Locate the cell with the specified text and output its (x, y) center coordinate. 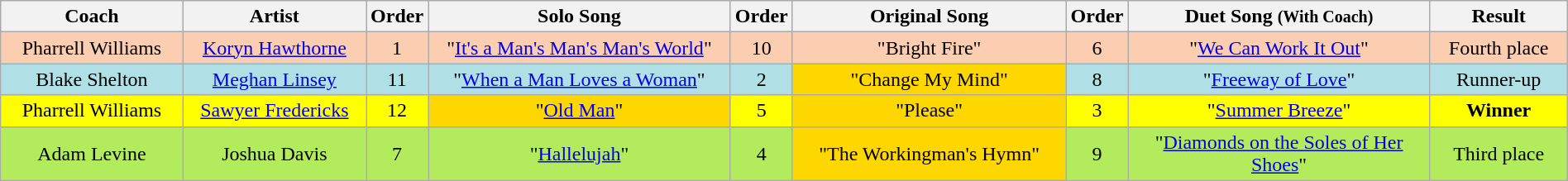
"Change My Mind" (930, 79)
Koryn Hawthorne (275, 48)
4 (761, 154)
Third place (1499, 154)
Meghan Linsey (275, 79)
Solo Song (580, 17)
11 (397, 79)
Joshua Davis (275, 154)
"Bright Fire" (930, 48)
"Freeway of Love" (1279, 79)
3 (1097, 111)
"It's a Man's Man's Man's World" (580, 48)
"When a Man Loves a Woman" (580, 79)
"Summer Breeze" (1279, 111)
Winner (1499, 111)
"Please" (930, 111)
8 (1097, 79)
"Old Man" (580, 111)
10 (761, 48)
Blake Shelton (92, 79)
1 (397, 48)
Result (1499, 17)
Original Song (930, 17)
Coach (92, 17)
Sawyer Fredericks (275, 111)
"Diamonds on the Soles of Her Shoes" (1279, 154)
6 (1097, 48)
Adam Levine (92, 154)
2 (761, 79)
"Hallelujah" (580, 154)
5 (761, 111)
Runner-up (1499, 79)
"The Workingman's Hymn" (930, 154)
Duet Song (With Coach) (1279, 17)
Fourth place (1499, 48)
9 (1097, 154)
7 (397, 154)
Artist (275, 17)
"We Can Work It Out" (1279, 48)
12 (397, 111)
